From the cell containing the given text, extract its center point as [x, y] coordinate. 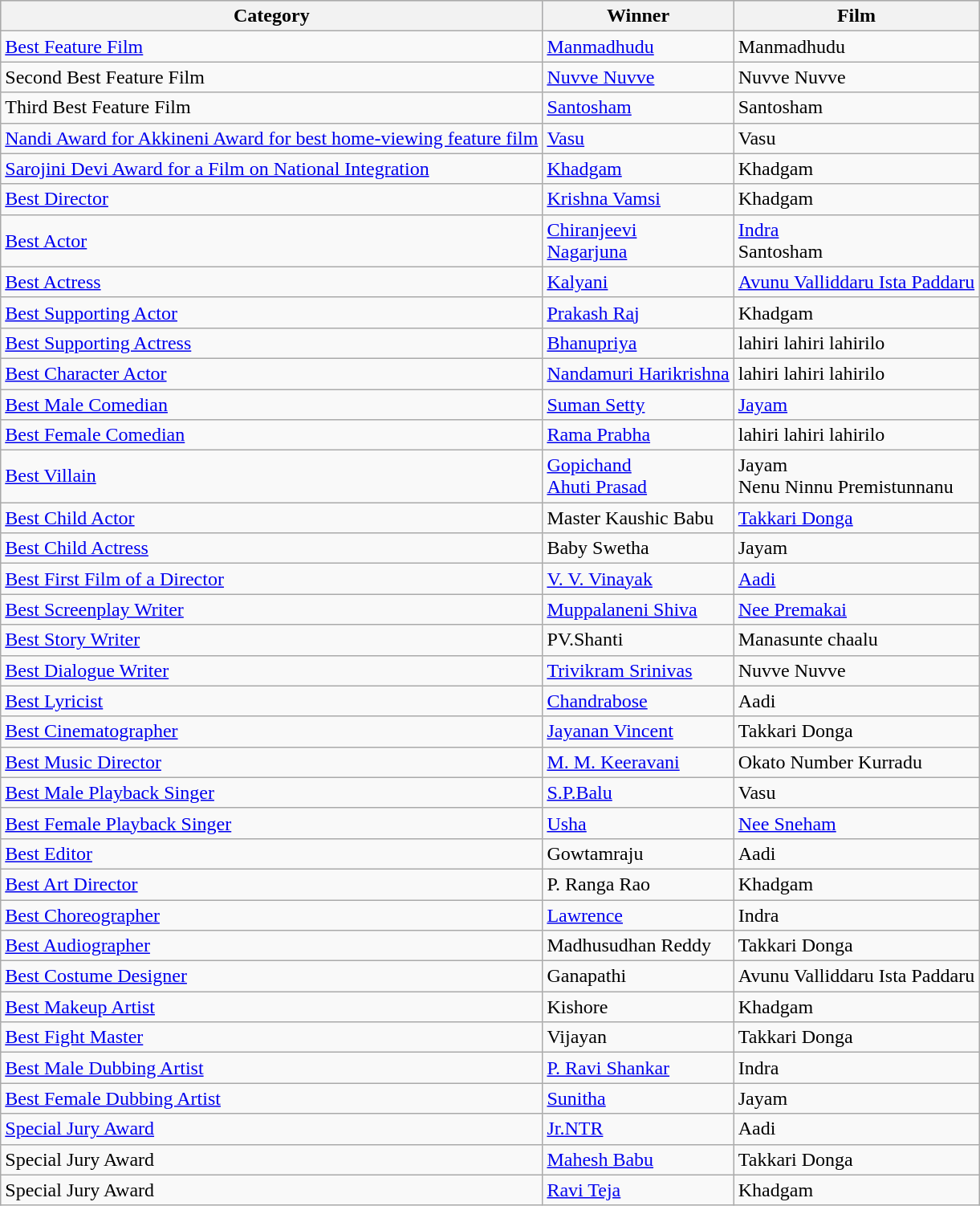
Manasunte chaalu [856, 640]
Best First Film of a Director [271, 579]
PV.Shanti [638, 640]
Mahesh Babu [638, 1159]
Best Supporting Actress [271, 343]
Muppalaneni Shiva [638, 609]
GopichandAhuti Prasad [638, 477]
Bhanupriya [638, 343]
Kalyani [638, 282]
Best Actress [271, 282]
Kishore [638, 1007]
Lawrence [638, 915]
Third Best Feature Film [271, 108]
Best Choreographer [271, 915]
Nee Sneham [856, 823]
Rama Prabha [638, 435]
Best Actor [271, 241]
IndraSantosham [856, 241]
Trivikram Srinivas [638, 670]
Best Feature Film [271, 47]
Best Lyricist [271, 701]
Best Music Director [271, 762]
Usha [638, 823]
Best Male Playback Singer [271, 792]
Best Screenplay Writer [271, 609]
Best Female Dubbing Artist [271, 1098]
Best Villain [271, 477]
Best Female Comedian [271, 435]
Best Director [271, 199]
Madhusudhan Reddy [638, 946]
Okato Number Kurradu [856, 762]
Sunitha [638, 1098]
Best Child Actor [271, 518]
V. V. Vinayak [638, 579]
Best Fight Master [271, 1037]
Best Editor [271, 854]
Second Best Feature Film [271, 77]
P. Ravi Shankar [638, 1068]
Chiranjeevi Nagarjuna [638, 241]
Best Audiographer [271, 946]
Ganapathi [638, 976]
Master Kaushic Babu [638, 518]
Vijayan [638, 1037]
Suman Setty [638, 404]
Nee Premakai [856, 609]
Best Male Comedian [271, 404]
Best Child Actress [271, 548]
Jayanan Vincent [638, 731]
Winner [638, 16]
Nandi Award for Akkineni Award for best home-viewing feature film [271, 138]
Sarojini Devi Award for a Film on National Integration [271, 169]
Best Character Actor [271, 373]
Best Art Director [271, 884]
Baby Swetha [638, 548]
Nandamuri Harikrishna [638, 373]
Krishna Vamsi [638, 199]
P. Ranga Rao [638, 884]
Category [271, 16]
Best Supporting Actor [271, 312]
Best Cinematographer [271, 731]
Best Female Playback Singer [271, 823]
Film [856, 16]
Best Costume Designer [271, 976]
Best Story Writer [271, 640]
Chandrabose [638, 701]
M. M. Keeravani [638, 762]
Ravi Teja [638, 1190]
Gowtamraju [638, 854]
Jayam Nenu Ninnu Premistunnanu [856, 477]
Jr.NTR [638, 1129]
Prakash Raj [638, 312]
Best Makeup Artist [271, 1007]
Best Male Dubbing Artist [271, 1068]
S.P.Balu [638, 792]
Best Dialogue Writer [271, 670]
